Return [X, Y] of the center of cell containing provided text 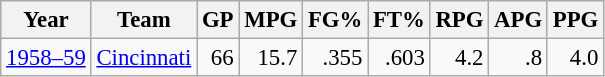
1958–59 [46, 58]
RPG [460, 20]
.355 [336, 58]
.603 [400, 58]
4.2 [460, 58]
.8 [518, 58]
MPG [271, 20]
APG [518, 20]
Year [46, 20]
FT% [400, 20]
4.0 [575, 58]
15.7 [271, 58]
FG% [336, 20]
GP [218, 20]
PPG [575, 20]
66 [218, 58]
Team [144, 20]
Cincinnati [144, 58]
